Search for the cell housing the specified text and yield its [x, y] center coordinate. 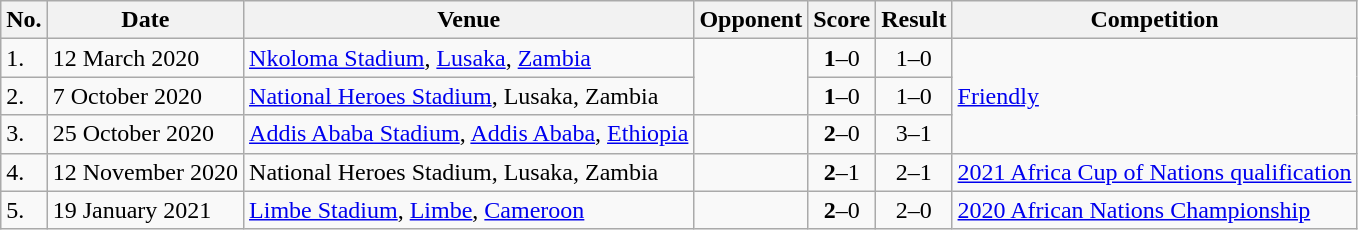
7 October 2020 [145, 96]
Friendly [1154, 96]
1. [24, 58]
Result [914, 20]
Nkoloma Stadium, Lusaka, Zambia [469, 58]
3. [24, 134]
19 January 2021 [145, 210]
2. [24, 96]
Limbe Stadium, Limbe, Cameroon [469, 210]
Competition [1154, 20]
2020 African Nations Championship [1154, 210]
Opponent [751, 20]
No. [24, 20]
Venue [469, 20]
12 November 2020 [145, 172]
12 March 2020 [145, 58]
2021 Africa Cup of Nations qualification [1154, 172]
25 October 2020 [145, 134]
Score [842, 20]
5. [24, 210]
3–1 [914, 134]
4. [24, 172]
Addis Ababa Stadium, Addis Ababa, Ethiopia [469, 134]
Date [145, 20]
